Capture the cell that displays the provided text and extract its [X, Y] central coordinate. 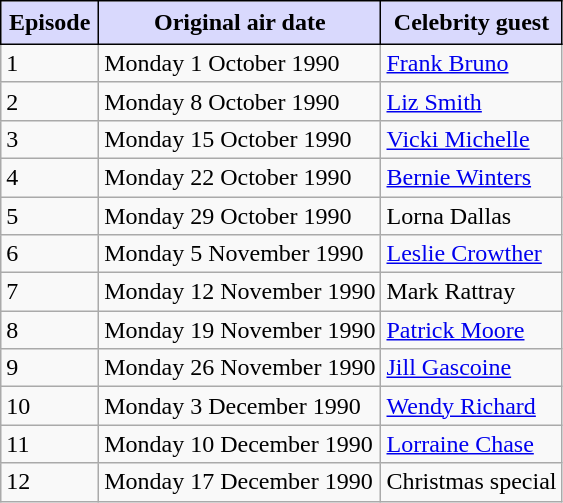
Patrick Moore [472, 330]
Celebrity guest [472, 23]
Monday 8 October 1990 [240, 101]
Monday 19 November 1990 [240, 330]
Original air date [240, 23]
Jill Gascoine [472, 368]
7 [50, 292]
6 [50, 254]
2 [50, 101]
Monday 26 November 1990 [240, 368]
Monday 17 December 1990 [240, 482]
Leslie Crowther [472, 254]
3 [50, 139]
4 [50, 177]
Wendy Richard [472, 406]
11 [50, 444]
Christmas special [472, 482]
Episode [50, 23]
12 [50, 482]
1 [50, 63]
Bernie Winters [472, 177]
Frank Bruno [472, 63]
Monday 1 October 1990 [240, 63]
Vicki Michelle [472, 139]
Lorraine Chase [472, 444]
Liz Smith [472, 101]
Monday 22 October 1990 [240, 177]
10 [50, 406]
5 [50, 215]
Monday 29 October 1990 [240, 215]
Mark Rattray [472, 292]
Monday 15 October 1990 [240, 139]
Monday 10 December 1990 [240, 444]
9 [50, 368]
Monday 5 November 1990 [240, 254]
Monday 12 November 1990 [240, 292]
Monday 3 December 1990 [240, 406]
Lorna Dallas [472, 215]
8 [50, 330]
